Extract the (x, y) coordinate from the center of the cell holding the provided text.  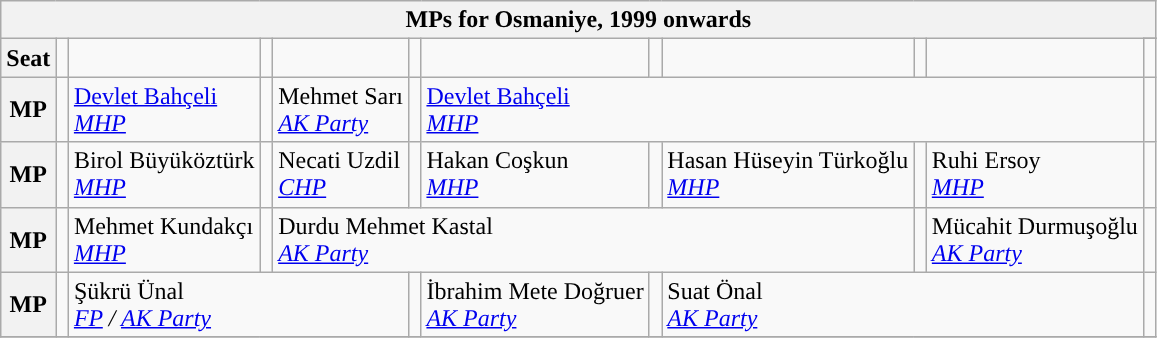
Hasan Hüseyin TürkoğluMHP (788, 174)
Mehmet KundakçıMHP (164, 240)
Necati UzdilCHP (341, 174)
Durdu Mehmet KastalAK Party (594, 240)
Ruhi ErsoyMHP (1034, 174)
Mücahit DurmuşoğluAK Party (1034, 240)
Birol BüyüköztürkMHP (164, 174)
Suat ÖnalAK Party (903, 304)
İbrahim Mete DoğruerAK Party (535, 304)
Hakan CoşkunMHP (535, 174)
Seat (28, 58)
MPs for Osmaniye, 1999 onwards (578, 20)
Şükrü ÜnalFP / AK Party (238, 304)
Mehmet SarıAK Party (341, 110)
